Return the [x, y] coordinate for the center point of the cell that contains the specified text.  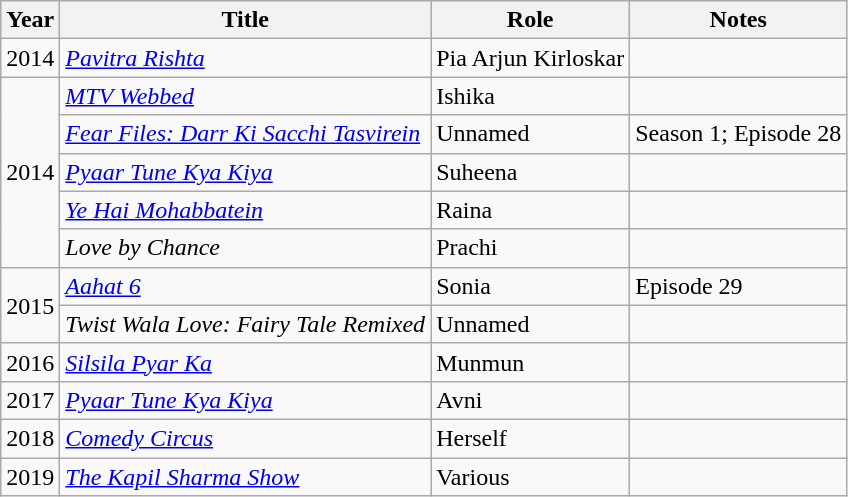
Season 1; Episode 28 [738, 134]
Suheena [530, 172]
2016 [30, 362]
2015 [30, 305]
Title [246, 20]
Various [530, 477]
Ye Hai Mohabbatein [246, 210]
Comedy Circus [246, 438]
2017 [30, 400]
Fear Files: Darr Ki Sacchi Tasvirein [246, 134]
Year [30, 20]
Herself [530, 438]
Love by Chance [246, 248]
Silsila Pyar Ka [246, 362]
Sonia [530, 286]
Ishika [530, 96]
Notes [738, 20]
Avni [530, 400]
2019 [30, 477]
2018 [30, 438]
Raina [530, 210]
Pia Arjun Kirloskar [530, 58]
MTV Webbed [246, 96]
Prachi [530, 248]
The Kapil Sharma Show [246, 477]
Twist Wala Love: Fairy Tale Remixed [246, 324]
Pavitra Rishta [246, 58]
Role [530, 20]
Aahat 6 [246, 286]
Episode 29 [738, 286]
Munmun [530, 362]
